Determine the [X, Y] coordinate at the center of the cell enclosing the given text.  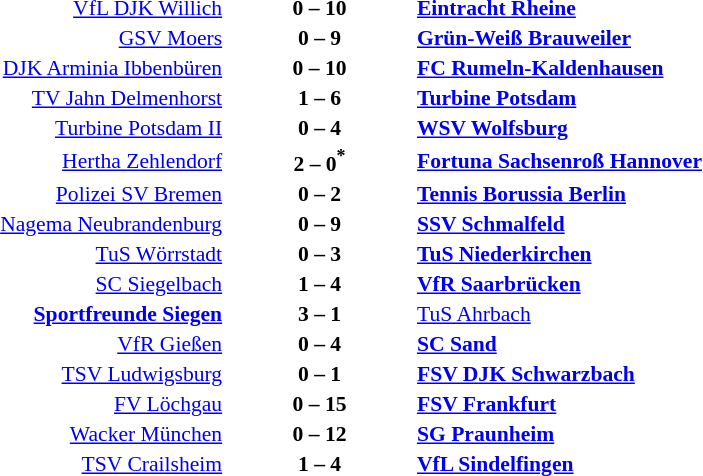
0 – 10 [320, 68]
1 – 4 [320, 284]
0 – 1 [320, 374]
1 – 6 [320, 98]
0 – 2 [320, 194]
0 – 3 [320, 254]
2 – 0* [320, 161]
0 – 15 [320, 404]
0 – 12 [320, 434]
3 – 1 [320, 314]
